Locate the cell with the specified text and output its [X, Y] center coordinate. 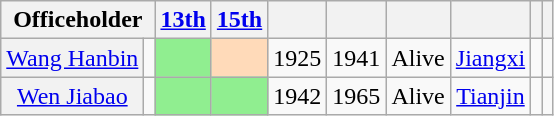
Officeholder [78, 20]
1925 [298, 58]
1942 [298, 96]
Wang Hanbin [72, 58]
1965 [356, 96]
Wen Jiabao [72, 96]
Tianjin [490, 96]
13th [183, 20]
1941 [356, 58]
Jiangxi [490, 58]
15th [239, 20]
